Pinpoint the cell where the given text exists, returning its (X, Y) midpoint coordinate. 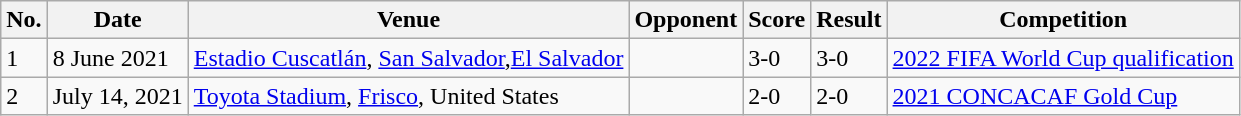
1 (24, 58)
Opponent (686, 20)
Date (118, 20)
Result (849, 20)
Venue (408, 20)
2021 CONCACAF Gold Cup (1063, 96)
2022 FIFA World Cup qualification (1063, 58)
No. (24, 20)
Estadio Cuscatlán, San Salvador,El Salvador (408, 58)
July 14, 2021 (118, 96)
2 (24, 96)
Competition (1063, 20)
8 June 2021 (118, 58)
Score (777, 20)
Toyota Stadium, Frisco, United States (408, 96)
